Return the [X, Y] coordinate for the center point of the cell that contains the specified text.  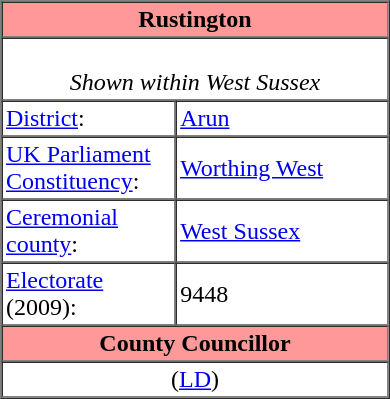
District: [89, 118]
County Councillor [196, 344]
Electorate (2009): [89, 294]
(LD) [196, 380]
9448 [282, 294]
West Sussex [282, 232]
Worthing West [282, 168]
Shown within West Sussex [196, 70]
UK Parliament Constituency: [89, 168]
Rustington [196, 20]
Arun [282, 118]
Ceremonial county: [89, 232]
